From the cell containing the given text, extract its center point as [X, Y] coordinate. 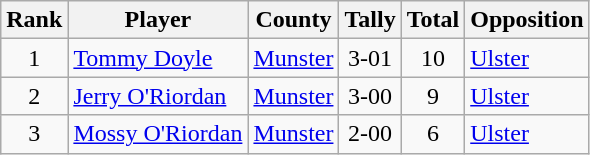
Rank [34, 20]
2-00 [370, 134]
Tally [370, 20]
1 [34, 58]
3-00 [370, 96]
Tommy Doyle [158, 58]
Player [158, 20]
9 [433, 96]
Jerry O'Riordan [158, 96]
2 [34, 96]
Opposition [527, 20]
10 [433, 58]
6 [433, 134]
3 [34, 134]
Mossy O'Riordan [158, 134]
Total [433, 20]
County [294, 20]
3-01 [370, 58]
